Provide the [x, y] coordinate of the cell's center where the given text is located.  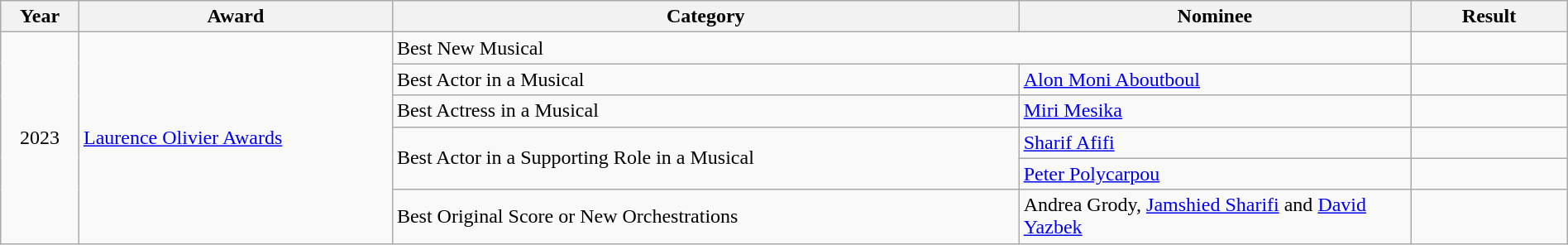
Best Actor in a Musical [705, 79]
Sharif Afifi [1215, 142]
Best Actor in a Supporting Role in a Musical [705, 158]
Category [705, 17]
Best Actress in a Musical [705, 111]
Nominee [1215, 17]
2023 [40, 137]
Andrea Grody, Jamshied Sharifi and David Yazbek [1215, 217]
Alon Moni Aboutboul [1215, 79]
Award [235, 17]
Best New Musical [901, 48]
Miri Mesika [1215, 111]
Result [1489, 17]
Best Original Score or New Orchestrations [705, 217]
Laurence Olivier Awards [235, 137]
Year [40, 17]
Peter Polycarpou [1215, 174]
